From the cell containing the given text, extract its center point as (x, y) coordinate. 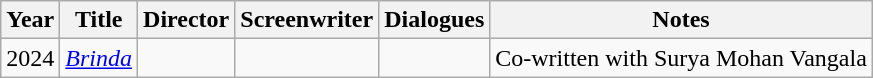
Brinda (99, 58)
Year (30, 20)
Dialogues (434, 20)
2024 (30, 58)
Co-written with Surya Mohan Vangala (682, 58)
Notes (682, 20)
Screenwriter (307, 20)
Director (186, 20)
Title (99, 20)
